Return the (x, y) coordinate for the center point of the cell that contains the specified text.  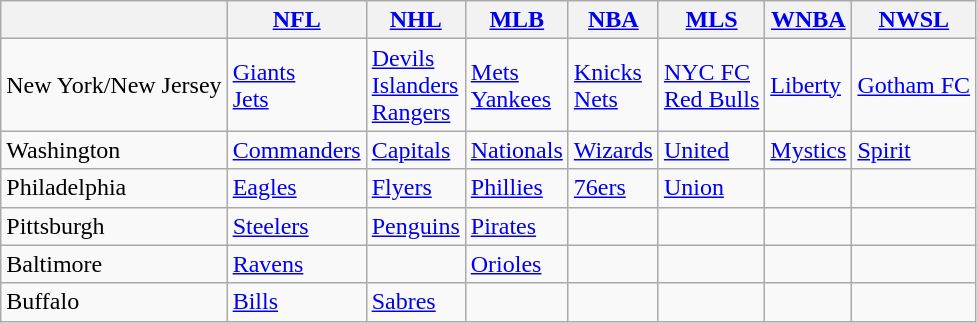
Wizards (613, 150)
Philadelphia (114, 188)
MLS (711, 20)
Sabres (416, 302)
GiantsJets (296, 85)
NFL (296, 20)
Baltimore (114, 264)
Union (711, 188)
Gotham FC (914, 85)
Mystics (808, 150)
Buffalo (114, 302)
Bills (296, 302)
NWSL (914, 20)
Penguins (416, 226)
Spirit (914, 150)
Pittsburgh (114, 226)
KnicksNets (613, 85)
WNBA (808, 20)
NHL (416, 20)
Orioles (516, 264)
Washington (114, 150)
Pirates (516, 226)
Steelers (296, 226)
Flyers (416, 188)
MLB (516, 20)
Liberty (808, 85)
Phillies (516, 188)
Nationals (516, 150)
DevilsIslandersRangers (416, 85)
76ers (613, 188)
NYC FCRed Bulls (711, 85)
Commanders (296, 150)
Capitals (416, 150)
MetsYankees (516, 85)
Ravens (296, 264)
New York/New Jersey (114, 85)
United (711, 150)
NBA (613, 20)
Eagles (296, 188)
